Return [X, Y] of the center of cell containing provided text 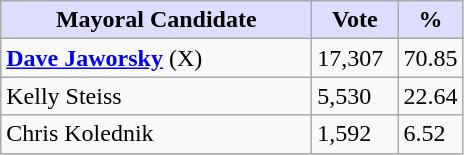
1,592 [355, 134]
Mayoral Candidate [156, 20]
17,307 [355, 58]
Chris Kolednik [156, 134]
70.85 [430, 58]
Vote [355, 20]
Dave Jaworsky (X) [156, 58]
% [430, 20]
6.52 [430, 134]
22.64 [430, 96]
Kelly Steiss [156, 96]
5,530 [355, 96]
